Detect which cell encompasses the target text, then output its (X, Y) center coordinate. 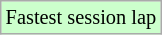
Fastest session lap (81, 17)
